Locate the cell with the specified text and output its (X, Y) center coordinate. 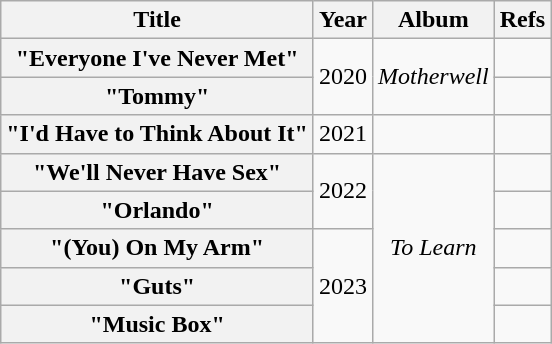
2020 (342, 77)
Album (434, 20)
Year (342, 20)
"(You) On My Arm" (158, 248)
Title (158, 20)
2023 (342, 286)
"Everyone I've Never Met" (158, 58)
"We'll Never Have Sex" (158, 172)
To Learn (434, 248)
Refs (522, 20)
"Guts" (158, 286)
2021 (342, 134)
"I'd Have to Think About It" (158, 134)
"Tommy" (158, 96)
2022 (342, 191)
"Orlando" (158, 210)
"Music Box" (158, 324)
Motherwell (434, 77)
